Pinpoint the cell where the given text exists, returning its [X, Y] midpoint coordinate. 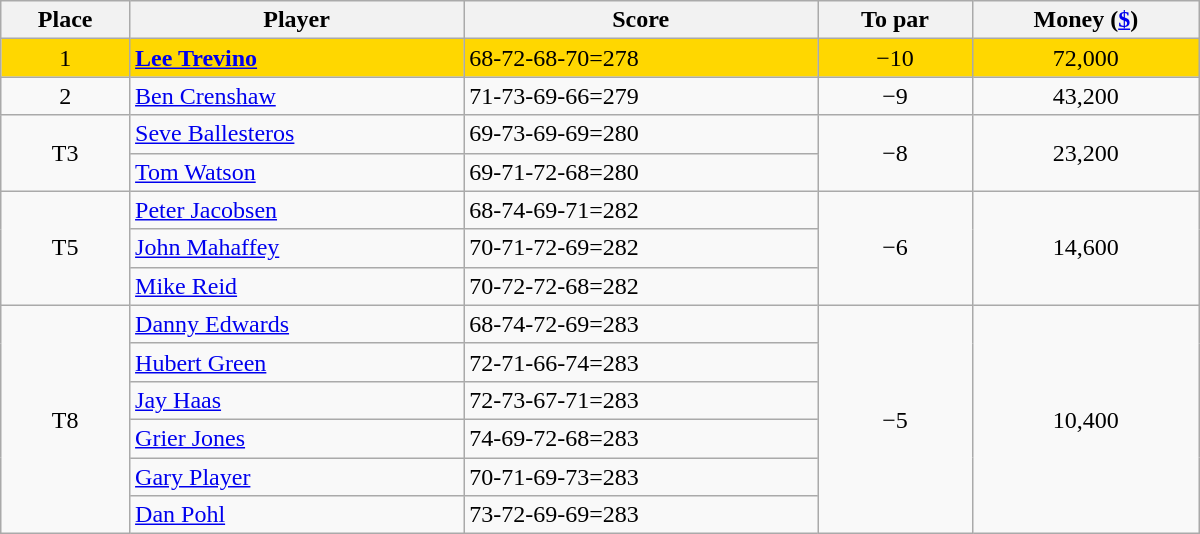
1 [66, 58]
John Mahaffey [297, 248]
72-71-66-74=283 [641, 362]
69-73-69-69=280 [641, 134]
−8 [896, 153]
−6 [896, 248]
T8 [66, 419]
Grier Jones [297, 438]
74-69-72-68=283 [641, 438]
Gary Player [297, 477]
68-74-72-69=283 [641, 324]
Money ($) [1086, 20]
43,200 [1086, 96]
Ben Crenshaw [297, 96]
70-71-69-73=283 [641, 477]
10,400 [1086, 419]
68-72-68-70=278 [641, 58]
72-73-67-71=283 [641, 400]
73-72-69-69=283 [641, 515]
−9 [896, 96]
70-72-72-68=282 [641, 286]
Dan Pohl [297, 515]
Lee Trevino [297, 58]
72,000 [1086, 58]
Danny Edwards [297, 324]
To par [896, 20]
Score [641, 20]
Player [297, 20]
−5 [896, 419]
T3 [66, 153]
14,600 [1086, 248]
T5 [66, 248]
68-74-69-71=282 [641, 210]
71-73-69-66=279 [641, 96]
69-71-72-68=280 [641, 172]
70-71-72-69=282 [641, 248]
23,200 [1086, 153]
Tom Watson [297, 172]
2 [66, 96]
Mike Reid [297, 286]
Peter Jacobsen [297, 210]
Place [66, 20]
Jay Haas [297, 400]
Seve Ballesteros [297, 134]
−10 [896, 58]
Hubert Green [297, 362]
